Search for the cell housing the specified text and yield its (X, Y) center coordinate. 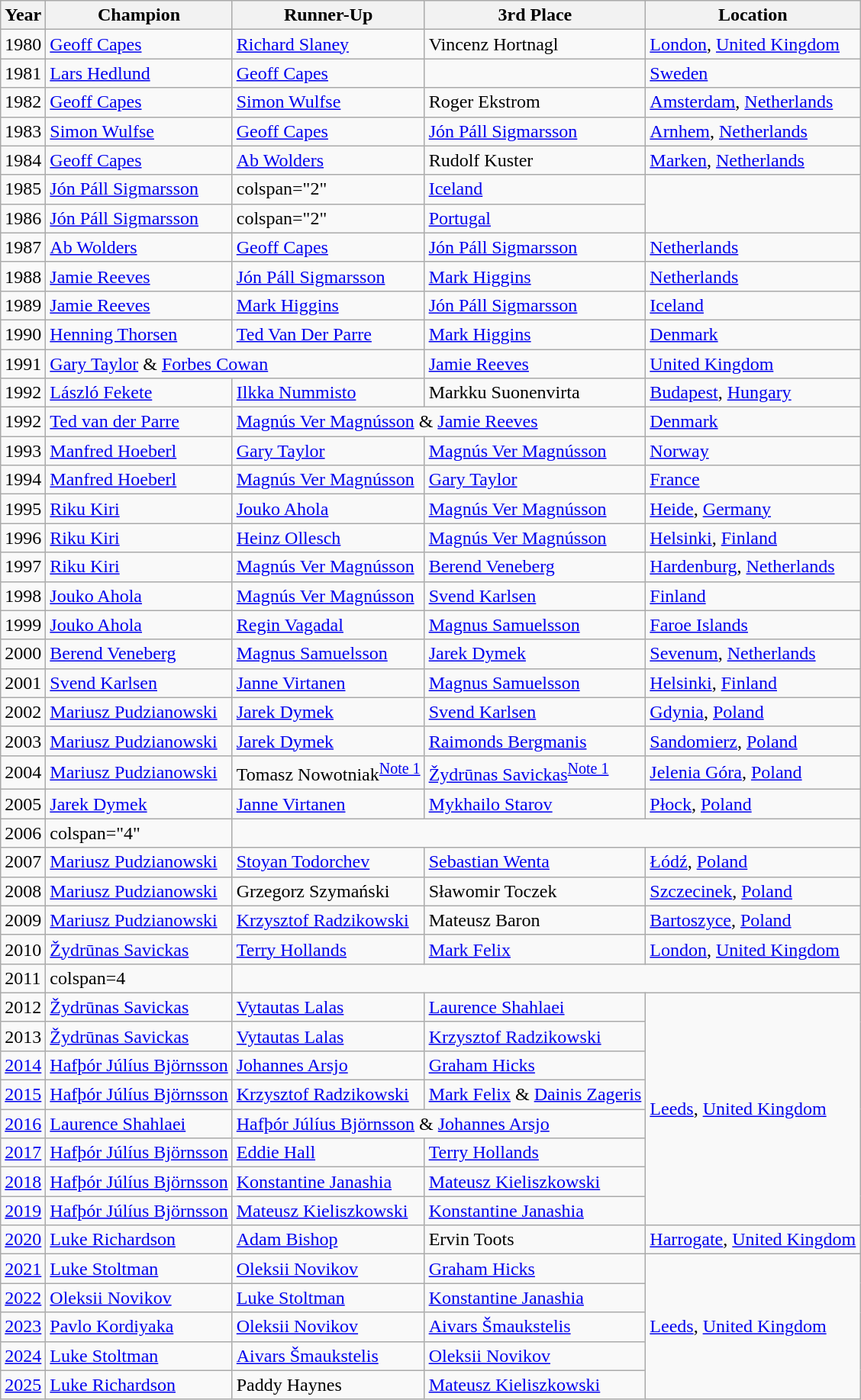
2012 (23, 1007)
Magnús Ver Magnússon & Jamie Reeves (439, 422)
2004 (23, 772)
2008 (23, 891)
2005 (23, 804)
Faroe Islands (753, 625)
2007 (23, 862)
1984 (23, 160)
2018 (23, 1182)
Location (753, 15)
2014 (23, 1065)
Mateusz Baron (535, 920)
2001 (23, 683)
Roger Ekstrom (535, 102)
1991 (23, 364)
Hafþór Júlíus Björnsson & Johannes Arsjo (439, 1124)
2003 (23, 741)
Jelenia Góra, Poland (753, 772)
Bartoszyce, Poland (753, 920)
2013 (23, 1036)
2016 (23, 1124)
Sandomierz, Poland (753, 741)
Lars Hedlund (139, 73)
Heide, Germany (753, 509)
Mark Felix (535, 949)
Gary Taylor & Forbes Cowan (235, 364)
Žydrūnas SavickasNote 1 (535, 772)
1997 (23, 567)
2020 (23, 1240)
2024 (23, 1356)
Mark Felix & Dainis Zageris (535, 1095)
1989 (23, 305)
Portugal (535, 218)
Richard Slaney (328, 44)
Norway (753, 451)
Eddie Hall (328, 1153)
2015 (23, 1095)
Ted van der Parre (139, 422)
Finland (753, 596)
Mykhailo Starov (535, 804)
3rd Place (535, 15)
2011 (23, 978)
Hardenburg, Netherlands (753, 567)
Sławomir Toczek (535, 891)
Sweden (753, 73)
Amsterdam, Netherlands (753, 102)
Harrogate, United Kingdom (753, 1240)
Pavlo Kordiyaka (139, 1327)
1994 (23, 480)
Szczecinek, Poland (753, 891)
Grzegorz Szymański (328, 891)
2017 (23, 1153)
Rudolf Kuster (535, 160)
1983 (23, 131)
1990 (23, 334)
1982 (23, 102)
Arnhem, Netherlands (753, 131)
1980 (23, 44)
Paddy Haynes (328, 1385)
colspan="4" (139, 833)
1999 (23, 625)
Marken, Netherlands (753, 160)
1996 (23, 538)
Year (23, 15)
Łódź, Poland (753, 862)
Sebastian Wenta (535, 862)
László Fekete (139, 393)
Heinz Ollesch (328, 538)
1998 (23, 596)
2025 (23, 1385)
2010 (23, 949)
2002 (23, 712)
Ilkka Nummisto (328, 393)
1985 (23, 189)
Gdynia, Poland (753, 712)
Johannes Arsjo (328, 1065)
Ervin Toots (535, 1240)
Budapest, Hungary (753, 393)
Vincenz Hortnagl (535, 44)
Sevenum, Netherlands (753, 654)
2006 (23, 833)
Płock, Poland (753, 804)
Champion (139, 15)
1987 (23, 247)
1995 (23, 509)
France (753, 480)
1986 (23, 218)
United Kingdom (753, 364)
2022 (23, 1298)
Tomasz NowotniakNote 1 (328, 772)
2023 (23, 1327)
Markku Suonenvirta (535, 393)
1988 (23, 276)
Adam Bishop (328, 1240)
Regin Vagadal (328, 625)
Stoyan Todorchev (328, 862)
1993 (23, 451)
Henning Thorsen (139, 334)
2021 (23, 1269)
2000 (23, 654)
Runner-Up (328, 15)
2009 (23, 920)
Raimonds Bergmanis (535, 741)
2019 (23, 1211)
colspan=4 (139, 978)
1981 (23, 73)
Ted Van Der Parre (328, 334)
